Provide the (x, y) coordinate of the cell's center where the given text is located.  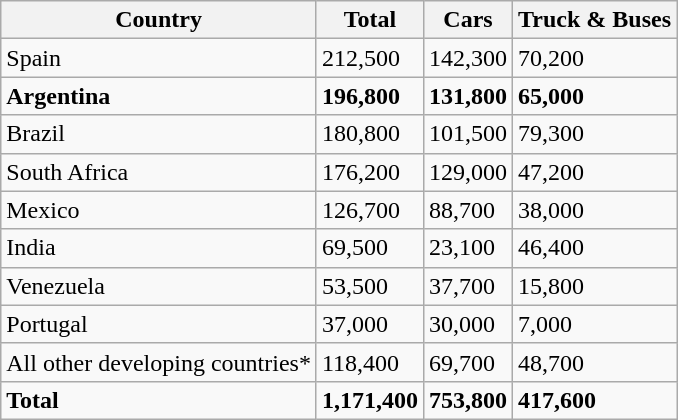
176,200 (370, 172)
India (159, 248)
Country (159, 20)
46,400 (595, 248)
Truck & Buses (595, 20)
30,000 (468, 324)
37,700 (468, 286)
Brazil (159, 134)
7,000 (595, 324)
South Africa (159, 172)
47,200 (595, 172)
129,000 (468, 172)
37,000 (370, 324)
196,800 (370, 96)
Portugal (159, 324)
88,700 (468, 210)
69,700 (468, 362)
126,700 (370, 210)
53,500 (370, 286)
38,000 (595, 210)
Venezuela (159, 286)
Cars (468, 20)
118,400 (370, 362)
1,171,400 (370, 400)
Mexico (159, 210)
79,300 (595, 134)
Spain (159, 58)
142,300 (468, 58)
23,100 (468, 248)
101,500 (468, 134)
180,800 (370, 134)
65,000 (595, 96)
417,600 (595, 400)
All other developing countries* (159, 362)
15,800 (595, 286)
753,800 (468, 400)
48,700 (595, 362)
Argentina (159, 96)
70,200 (595, 58)
69,500 (370, 248)
212,500 (370, 58)
131,800 (468, 96)
